Detect which cell encompasses the target text, then output its (X, Y) center coordinate. 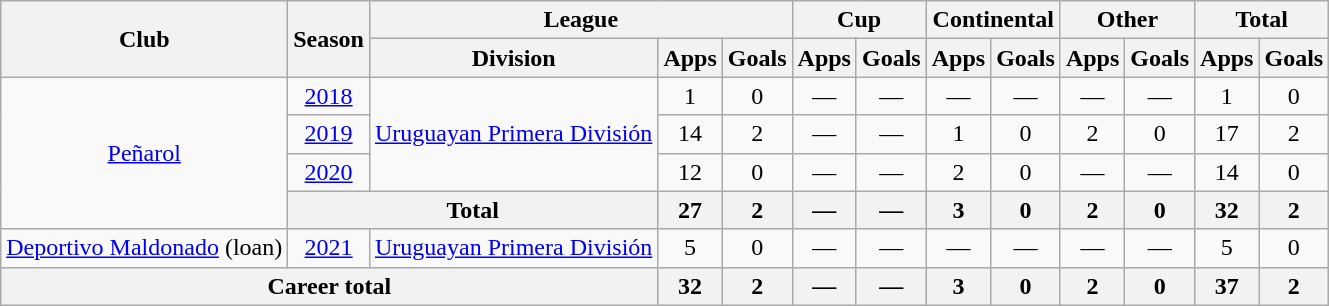
League (580, 20)
Other (1127, 20)
Career total (330, 286)
Deportivo Maldonado (loan) (144, 248)
2020 (329, 172)
27 (690, 210)
Cup (859, 20)
2021 (329, 248)
37 (1227, 286)
17 (1227, 134)
2018 (329, 96)
Season (329, 39)
Club (144, 39)
12 (690, 172)
2019 (329, 134)
Peñarol (144, 153)
Division (513, 58)
Continental (993, 20)
